Scan for the cell matching the given text and deliver its [x, y] coordinate at center. 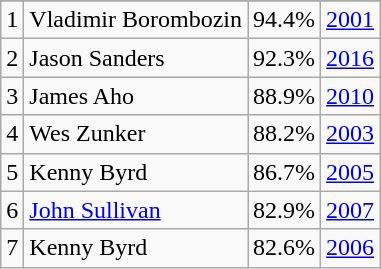
2016 [350, 58]
82.6% [284, 248]
3 [12, 96]
82.9% [284, 210]
John Sullivan [136, 210]
4 [12, 134]
6 [12, 210]
92.3% [284, 58]
88.9% [284, 96]
Wes Zunker [136, 134]
2005 [350, 172]
2007 [350, 210]
1 [12, 20]
7 [12, 248]
James Aho [136, 96]
86.7% [284, 172]
2001 [350, 20]
5 [12, 172]
88.2% [284, 134]
2003 [350, 134]
2006 [350, 248]
2 [12, 58]
Vladimir Borombozin [136, 20]
Jason Sanders [136, 58]
94.4% [284, 20]
2010 [350, 96]
